Return [X, Y] of the center of cell containing provided text 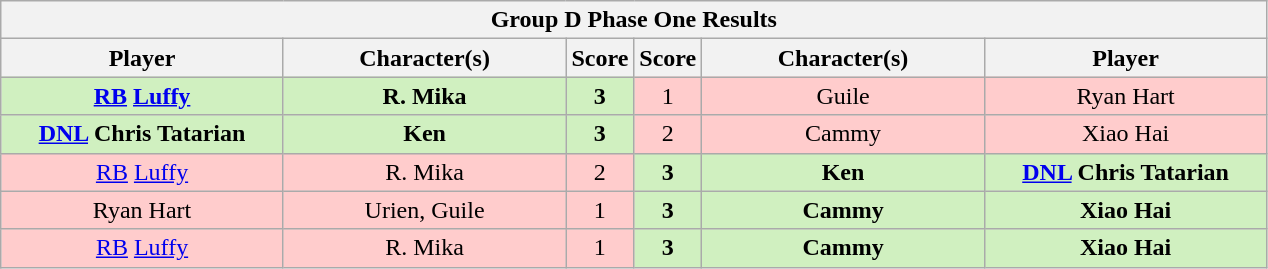
Group D Phase One Results [634, 20]
Guile [844, 96]
Urien, Guile [424, 210]
